Scan for the cell matching the given text and deliver its [x, y] coordinate at center. 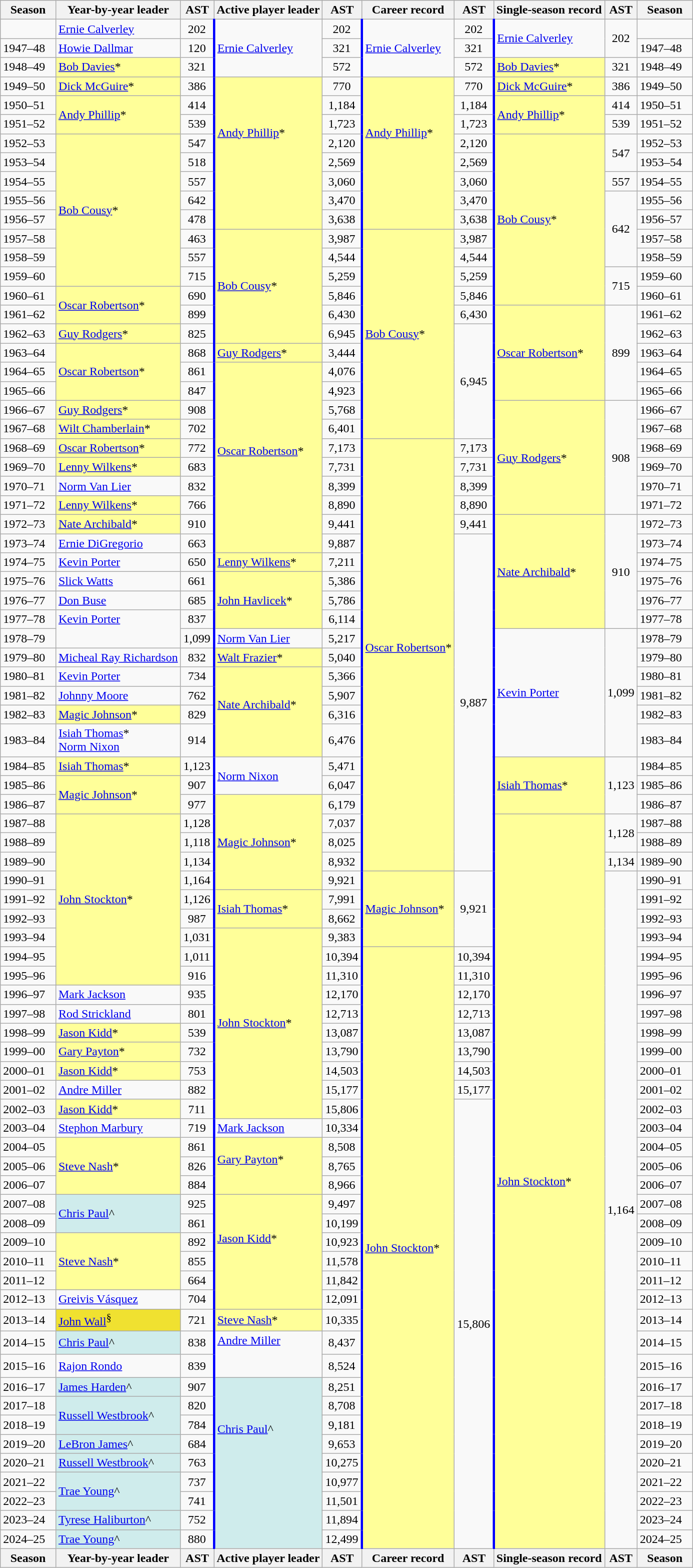
John Havlicek* [268, 600]
5,040 [342, 657]
737 [197, 1482]
801 [197, 1014]
762 [197, 695]
4,923 [342, 391]
825 [197, 334]
826 [197, 1166]
3,444 [342, 353]
838 [197, 1343]
683 [197, 467]
Norm Nixon [268, 775]
5,386 [342, 581]
463 [197, 239]
661 [197, 581]
7,991 [342, 900]
690 [197, 296]
9,383 [342, 938]
839 [197, 1366]
Howie Dallmar [118, 48]
711 [197, 1109]
Isiah Thomas*Norm Nixon [118, 740]
120 [197, 48]
4,076 [342, 372]
925 [197, 1204]
5,471 [342, 766]
Micheal Ray Richardson [118, 657]
8,025 [342, 842]
LeBron James^ [118, 1444]
6,316 [342, 714]
8,437 [342, 1343]
11,894 [342, 1520]
10,275 [342, 1463]
James Harden^ [118, 1387]
5,786 [342, 600]
5,366 [342, 676]
1,126 [197, 900]
8,708 [342, 1406]
9,497 [342, 1204]
847 [197, 391]
8,932 [342, 861]
6,047 [342, 785]
868 [197, 353]
763 [197, 1463]
829 [197, 714]
784 [197, 1425]
8,662 [342, 919]
916 [197, 976]
837 [197, 619]
1,031 [197, 938]
753 [197, 1071]
Johnny Moore [118, 695]
8,765 [342, 1166]
Ernie DiGregorio [118, 543]
Rod Strickland [118, 1014]
11,578 [342, 1261]
518 [197, 162]
10,923 [342, 1242]
6,476 [342, 740]
6,114 [342, 619]
8,251 [342, 1387]
9,181 [342, 1425]
7,211 [342, 562]
977 [197, 804]
5,768 [342, 410]
704 [197, 1299]
884 [197, 1185]
Stephon Marbury [118, 1128]
820 [197, 1406]
1,011 [197, 957]
12,499 [342, 1539]
752 [197, 1520]
855 [197, 1261]
John Wall§ [118, 1320]
721 [197, 1320]
Don Buse [118, 600]
12,091 [342, 1299]
766 [197, 505]
Tyrese Haliburton^ [118, 1520]
734 [197, 676]
685 [197, 600]
741 [197, 1501]
5,907 [342, 695]
650 [197, 562]
935 [197, 995]
8,508 [342, 1147]
Greivis Vásquez [118, 1299]
Slick Watts [118, 581]
719 [197, 1128]
10,199 [342, 1223]
8,966 [342, 1185]
11,842 [342, 1280]
987 [197, 919]
702 [197, 429]
663 [197, 543]
Rajon Rondo [118, 1366]
882 [197, 1090]
772 [197, 448]
684 [197, 1444]
8,524 [342, 1366]
914 [197, 740]
6,401 [342, 429]
Walt Frazier* [268, 657]
892 [197, 1242]
Wilt Chamberlain* [118, 429]
11,501 [342, 1501]
10,334 [342, 1128]
1,118 [197, 842]
664 [197, 1280]
7,037 [342, 823]
880 [197, 1539]
5,217 [342, 638]
9,653 [342, 1444]
6,179 [342, 804]
10,977 [342, 1482]
10,335 [342, 1320]
732 [197, 1052]
478 [197, 219]
